Search for the cell housing the specified text and yield its (X, Y) center coordinate. 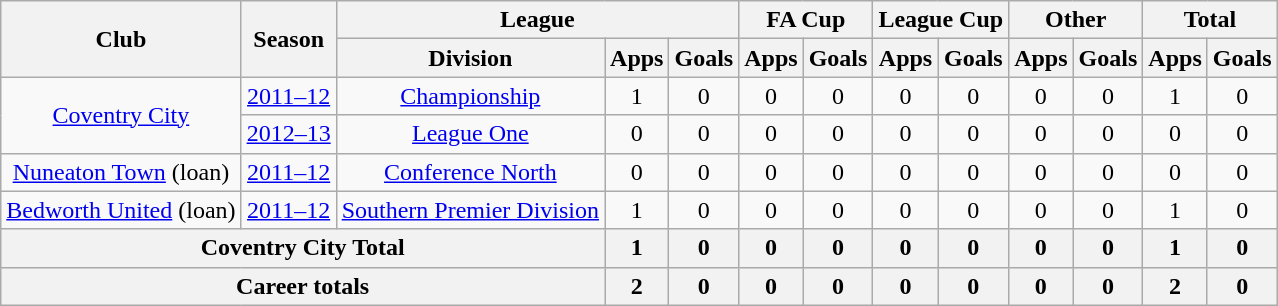
Club (121, 39)
Career totals (303, 286)
League (538, 20)
Nuneaton Town (loan) (121, 172)
Coventry City Total (303, 248)
2012–13 (288, 134)
Total (1210, 20)
League Cup (941, 20)
Bedworth United (loan) (121, 210)
Coventry City (121, 115)
Conference North (470, 172)
Southern Premier Division (470, 210)
Championship (470, 96)
Season (288, 39)
League One (470, 134)
Division (470, 58)
Other (1076, 20)
FA Cup (806, 20)
